Search for the cell housing the specified text and yield its [X, Y] center coordinate. 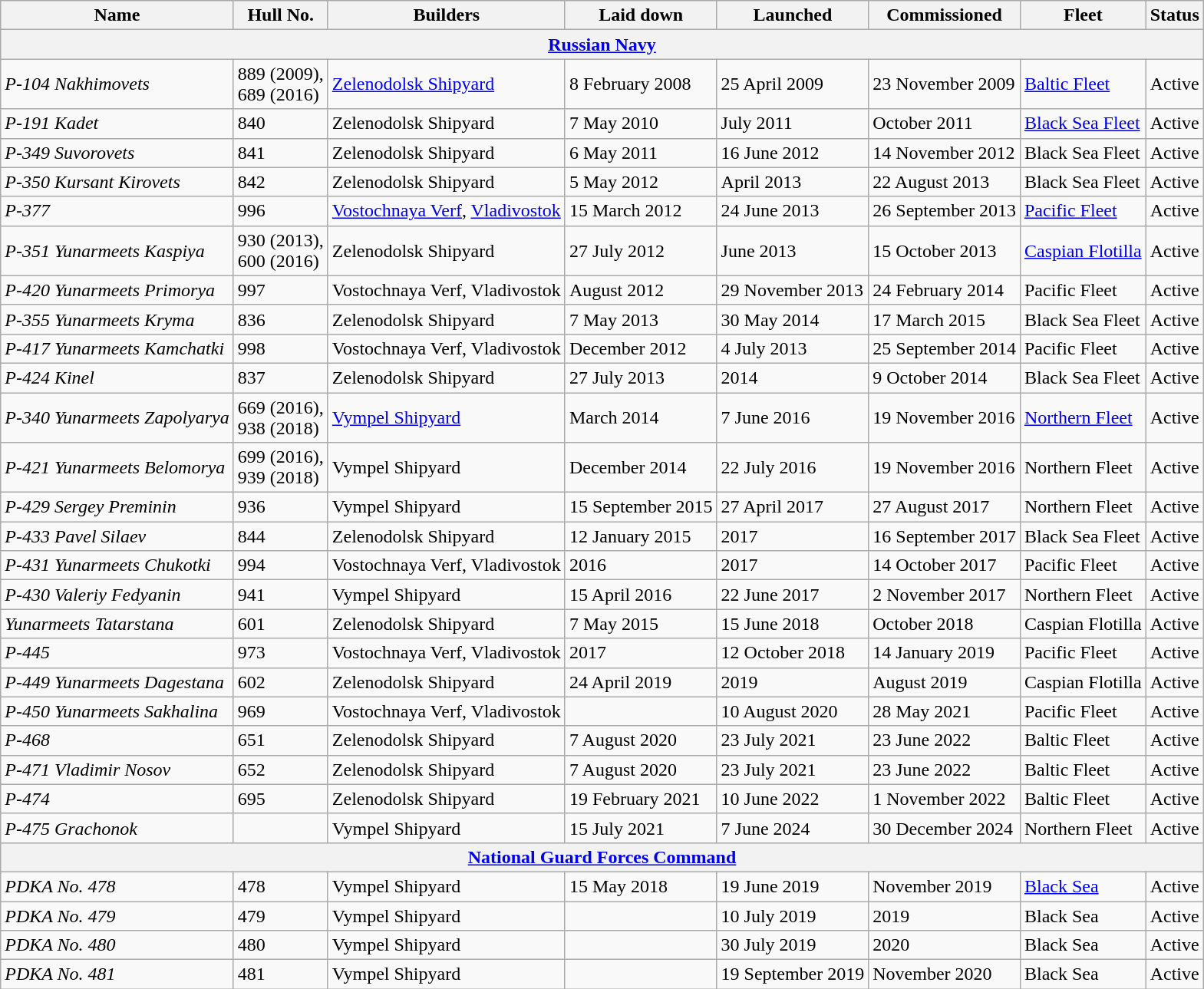
14 October 2017 [945, 565]
15 April 2016 [641, 595]
November 2019 [945, 886]
P-429 Sergey Preminin [117, 507]
P-474 [117, 799]
7 June 2016 [793, 417]
P-350 Kursant Kirovets [117, 182]
Launched [793, 15]
Name [117, 15]
7 May 2010 [641, 124]
P-430 Valeriy Fedyanin [117, 595]
27 July 2012 [641, 250]
669 (2016),938 (2018) [281, 417]
27 August 2017 [945, 507]
P-475 Grachonok [117, 828]
15 October 2013 [945, 250]
P-377 [117, 211]
7 June 2024 [793, 828]
P-433 Pavel Silaev [117, 536]
9 October 2014 [945, 377]
652 [281, 770]
481 [281, 974]
October 2018 [945, 624]
P-349 Suvorovets [117, 153]
25 April 2009 [793, 84]
30 May 2014 [793, 319]
17 March 2015 [945, 319]
P-471 Vladimir Nosov [117, 770]
26 September 2013 [945, 211]
7 May 2013 [641, 319]
936 [281, 507]
19 February 2021 [641, 799]
10 July 2019 [793, 915]
December 2014 [641, 468]
Status [1174, 15]
479 [281, 915]
Fleet [1083, 15]
P-421 Yunarmeets Belomorya [117, 468]
PDKA No. 478 [117, 886]
29 November 2013 [793, 290]
969 [281, 711]
P-351 Yunarmeets Kaspiya [117, 250]
478 [281, 886]
30 July 2019 [793, 945]
2 November 2017 [945, 595]
June 2013 [793, 250]
15 September 2015 [641, 507]
10 June 2022 [793, 799]
4 July 2013 [793, 348]
15 June 2018 [793, 624]
6 May 2011 [641, 153]
P-424 Kinel [117, 377]
24 April 2019 [641, 682]
22 August 2013 [945, 182]
16 September 2017 [945, 536]
15 March 2012 [641, 211]
10 August 2020 [793, 711]
23 November 2009 [945, 84]
August 2019 [945, 682]
5 May 2012 [641, 182]
22 July 2016 [793, 468]
836 [281, 319]
1 November 2022 [945, 799]
19 September 2019 [793, 974]
P-450 Yunarmeets Sakhalina [117, 711]
P-420 Yunarmeets Primorya [117, 290]
27 April 2017 [793, 507]
16 June 2012 [793, 153]
24 June 2013 [793, 211]
Laid down [641, 15]
P-104 Nakhimovets [117, 84]
27 July 2013 [641, 377]
2016 [641, 565]
November 2020 [945, 974]
PDKA No. 479 [117, 915]
24 February 2014 [945, 290]
P-431 Yunarmeets Chukotki [117, 565]
P-355 Yunarmeets Kryma [117, 319]
842 [281, 182]
Builders [447, 15]
P-468 [117, 740]
837 [281, 377]
P-191 Kadet [117, 124]
August 2012 [641, 290]
July 2011 [793, 124]
30 December 2024 [945, 828]
7 May 2015 [641, 624]
2014 [793, 377]
P-417 Yunarmeets Kamchatki [117, 348]
994 [281, 565]
P-340 Yunarmeets Zapolyarya [117, 417]
P-449 Yunarmeets Dagestana [117, 682]
Hull No. [281, 15]
997 [281, 290]
PDKA No. 481 [117, 974]
October 2011 [945, 124]
930 (2013),600 (2016) [281, 250]
12 October 2018 [793, 653]
PDKA No. 480 [117, 945]
699 (2016),939 (2018) [281, 468]
601 [281, 624]
973 [281, 653]
Russian Navy [602, 45]
998 [281, 348]
25 September 2014 [945, 348]
651 [281, 740]
14 January 2019 [945, 653]
28 May 2021 [945, 711]
22 June 2017 [793, 595]
15 May 2018 [641, 886]
12 January 2015 [641, 536]
15 July 2021 [641, 828]
19 June 2019 [793, 886]
2020 [945, 945]
841 [281, 153]
480 [281, 945]
Commissioned [945, 15]
844 [281, 536]
941 [281, 595]
14 November 2012 [945, 153]
March 2014 [641, 417]
889 (2009),689 (2016) [281, 84]
602 [281, 682]
Yunarmeets Tatarstana [117, 624]
April 2013 [793, 182]
840 [281, 124]
December 2012 [641, 348]
695 [281, 799]
8 February 2008 [641, 84]
National Guard Forces Command [602, 857]
996 [281, 211]
P-445 [117, 653]
